Return [x, y] of the center of cell containing provided text 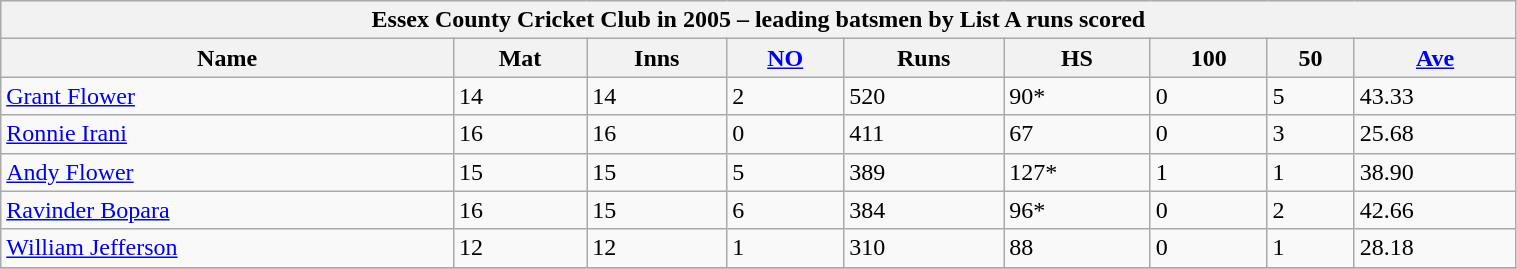
389 [924, 172]
Ravinder Bopara [228, 210]
38.90 [1435, 172]
3 [1310, 134]
310 [924, 248]
127* [1078, 172]
28.18 [1435, 248]
William Jefferson [228, 248]
Ronnie Irani [228, 134]
6 [786, 210]
67 [1078, 134]
88 [1078, 248]
411 [924, 134]
Inns [657, 58]
Mat [520, 58]
Ave [1435, 58]
96* [1078, 210]
42.66 [1435, 210]
90* [1078, 96]
43.33 [1435, 96]
Andy Flower [228, 172]
NO [786, 58]
Runs [924, 58]
HS [1078, 58]
Grant Flower [228, 96]
25.68 [1435, 134]
Name [228, 58]
520 [924, 96]
100 [1208, 58]
50 [1310, 58]
Essex County Cricket Club in 2005 – leading batsmen by List A runs scored [758, 20]
384 [924, 210]
